Detect which cell encompasses the target text, then output its (x, y) center coordinate. 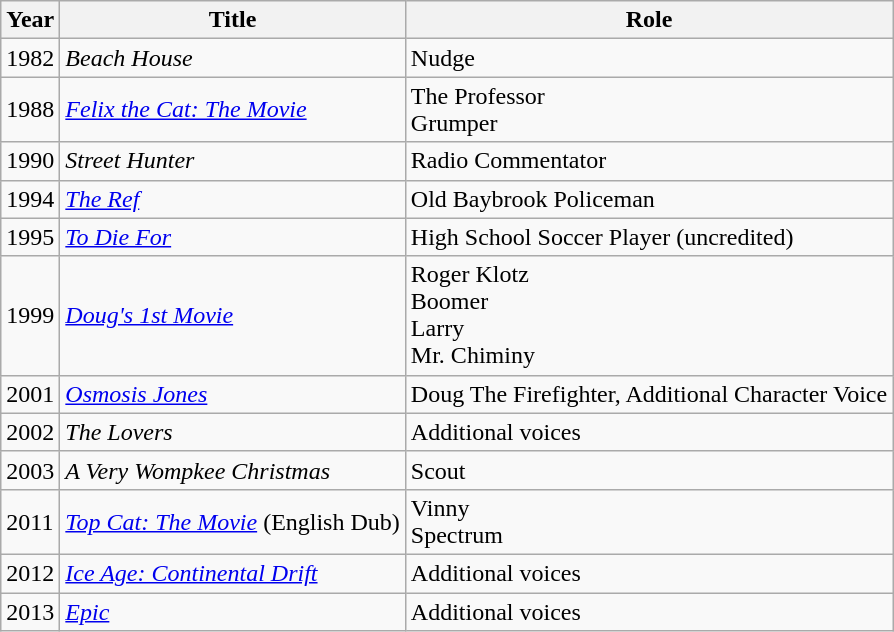
VinnySpectrum (648, 522)
A Very Wompkee Christmas (233, 470)
1990 (30, 161)
Old Baybrook Policeman (648, 199)
2012 (30, 573)
Epic (233, 611)
1988 (30, 110)
Title (233, 20)
2002 (30, 432)
Doug's 1st Movie (233, 316)
Top Cat: The Movie (English Dub) (233, 522)
1995 (30, 237)
Scout (648, 470)
The Lovers (233, 432)
Ice Age: Continental Drift (233, 573)
The ProfessorGrumper (648, 110)
High School Soccer Player (uncredited) (648, 237)
2011 (30, 522)
Osmosis Jones (233, 394)
Year (30, 20)
To Die For (233, 237)
Radio Commentator (648, 161)
Street Hunter (233, 161)
1982 (30, 58)
Role (648, 20)
Nudge (648, 58)
The Ref (233, 199)
1994 (30, 199)
2003 (30, 470)
1999 (30, 316)
Roger KlotzBoomerLarryMr. Chiminy (648, 316)
Beach House (233, 58)
Doug The Firefighter, Additional Character Voice (648, 394)
Felix the Cat: The Movie (233, 110)
2001 (30, 394)
2013 (30, 611)
